Capture the cell that displays the provided text and extract its (X, Y) central coordinate. 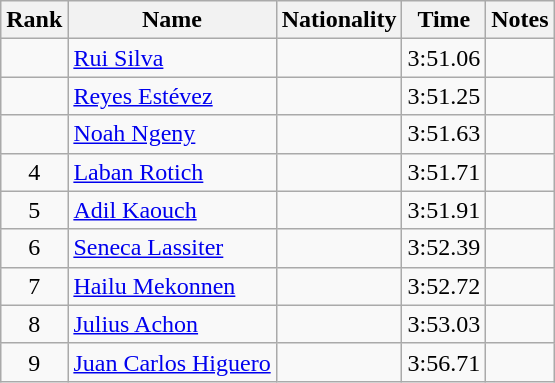
Notes (520, 20)
Time (444, 20)
9 (34, 362)
3:52.72 (444, 286)
3:51.71 (444, 172)
Nationality (339, 20)
Seneca Lassiter (172, 248)
Name (172, 20)
7 (34, 286)
Julius Achon (172, 324)
Rui Silva (172, 58)
3:52.39 (444, 248)
Hailu Mekonnen (172, 286)
Noah Ngeny (172, 134)
Rank (34, 20)
5 (34, 210)
Laban Rotich (172, 172)
3:56.71 (444, 362)
Juan Carlos Higuero (172, 362)
Adil Kaouch (172, 210)
Reyes Estévez (172, 96)
3:53.03 (444, 324)
8 (34, 324)
3:51.91 (444, 210)
3:51.25 (444, 96)
4 (34, 172)
3:51.06 (444, 58)
3:51.63 (444, 134)
6 (34, 248)
